From the cell containing the given text, extract its center point as [X, Y] coordinate. 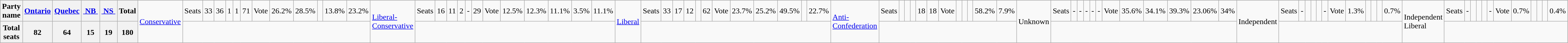
34% [1228, 11]
7.9% [1007, 11]
Ontario [37, 11]
25.2% [766, 11]
180 [128, 32]
82 [37, 32]
28.5% [305, 11]
Unknown [1034, 21]
58.2% [985, 11]
16 [441, 11]
19 [108, 32]
Liberal-Conservative [393, 21]
Independent Liberal [1423, 21]
3.5% [582, 11]
36 [220, 11]
13.8% [334, 11]
Total [128, 11]
39.3% [1179, 11]
Independent [1258, 21]
23.06% [1205, 11]
71 [246, 11]
23.7% [742, 11]
Party name [11, 11]
26.2% [282, 11]
23.2% [358, 11]
12 [690, 11]
22.7% [818, 11]
12.3% [536, 11]
Total seats [11, 32]
29 [477, 11]
2 [461, 11]
34.1% [1156, 11]
62 [707, 11]
Anti-Confederation [855, 21]
Conservative [160, 21]
NB [90, 11]
Quebec [67, 11]
49.5% [789, 11]
15 [90, 32]
1.3% [1356, 11]
0.4% [1558, 11]
17 [678, 11]
35.6% [1131, 11]
64 [67, 32]
11 [452, 11]
12.5% [513, 11]
NS [108, 11]
Liberal [628, 21]
